Extract the (X, Y) coordinate from the center of the cell holding the provided text.  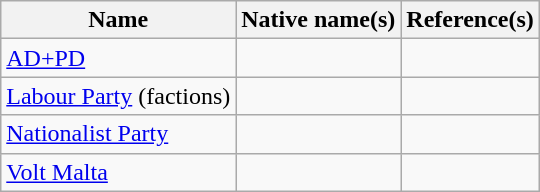
Name (118, 20)
Reference(s) (470, 20)
AD+PD (118, 58)
Volt Malta (118, 172)
Native name(s) (318, 20)
Labour Party (factions) (118, 96)
Nationalist Party (118, 134)
